Capture the cell that displays the provided text and extract its (X, Y) central coordinate. 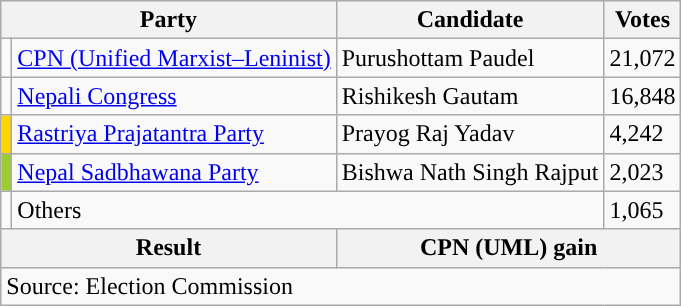
Nepal Sadbhawana Party (174, 172)
Result (168, 248)
Votes (642, 20)
CPN (UML) gain (508, 248)
4,242 (642, 134)
Purushottam Paudel (470, 58)
1,065 (642, 210)
Bishwa Nath Singh Rajput (470, 172)
Prayog Raj Yadav (470, 134)
Rastriya Prajatantra Party (174, 134)
Source: Election Commission (341, 286)
21,072 (642, 58)
CPN (Unified Marxist–Leninist) (174, 58)
Rishikesh Gautam (470, 96)
Candidate (470, 20)
16,848 (642, 96)
2,023 (642, 172)
Nepali Congress (174, 96)
Others (308, 210)
Party (168, 20)
